Determine the [x, y] coordinate at the center of the cell enclosing the given text.  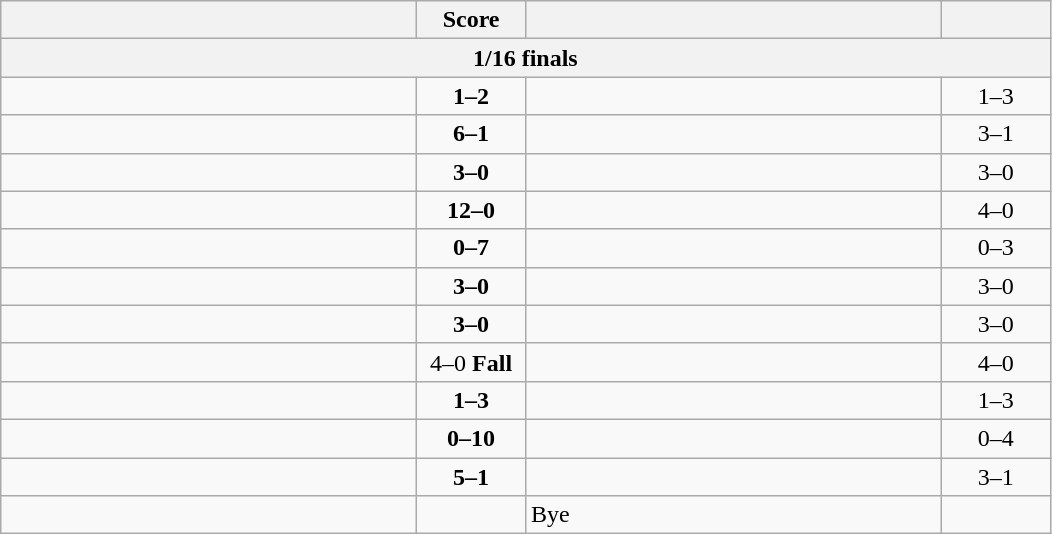
0–7 [472, 248]
1/16 finals [526, 58]
Score [472, 20]
6–1 [472, 134]
1–2 [472, 96]
12–0 [472, 210]
Bye [733, 515]
4–0 Fall [472, 362]
5–1 [472, 477]
0–3 [996, 248]
0–10 [472, 438]
0–4 [996, 438]
